Provide the [X, Y] coordinate of the cell's center where the given text is located.  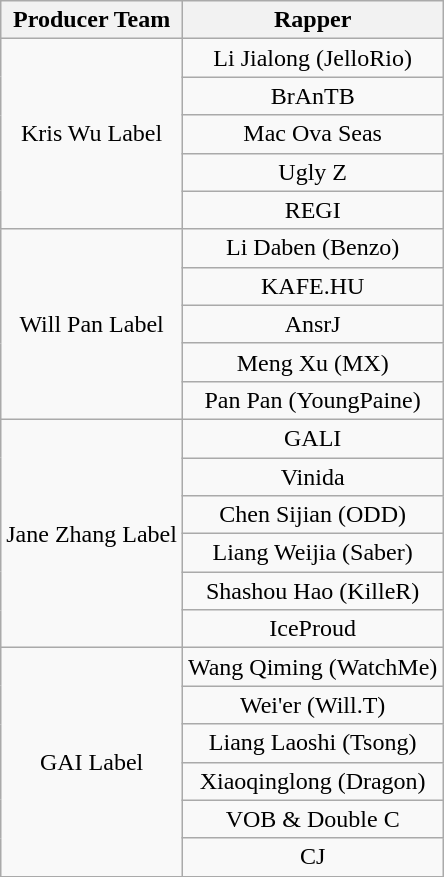
VOB & Double C [312, 819]
Liang Laoshi (Tsong) [312, 743]
GAI Label [92, 762]
Wei'er (Will.T) [312, 705]
Will Pan Label [92, 324]
Shashou Hao (KilleR) [312, 591]
Jane Zhang Label [92, 533]
Chen Sijian (ODD) [312, 515]
GALI [312, 438]
Pan Pan (YoungPaine) [312, 400]
Li Jialong (JelloRio) [312, 58]
Li Daben (Benzo) [312, 248]
Liang Weijia (Saber) [312, 553]
Xiaoqinglong (Dragon) [312, 781]
KAFE.HU [312, 286]
Meng Xu (MX) [312, 362]
Kris Wu Label [92, 134]
AnsrJ [312, 324]
IceProud [312, 629]
Mac Ova Seas [312, 134]
Ugly Z [312, 172]
CJ [312, 857]
Wang Qiming (WatchMe) [312, 667]
Rapper [312, 20]
Vinida [312, 477]
BrAnTB [312, 96]
REGI [312, 210]
Producer Team [92, 20]
